Pinpoint the cell where the given text exists, returning its [x, y] midpoint coordinate. 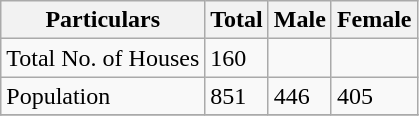
405 [374, 96]
Total No. of Houses [103, 58]
Male [300, 20]
446 [300, 96]
Total [237, 20]
851 [237, 96]
Particulars [103, 20]
160 [237, 58]
Female [374, 20]
Population [103, 96]
